Provide the [X, Y] coordinate of the cell's center where the given text is located.  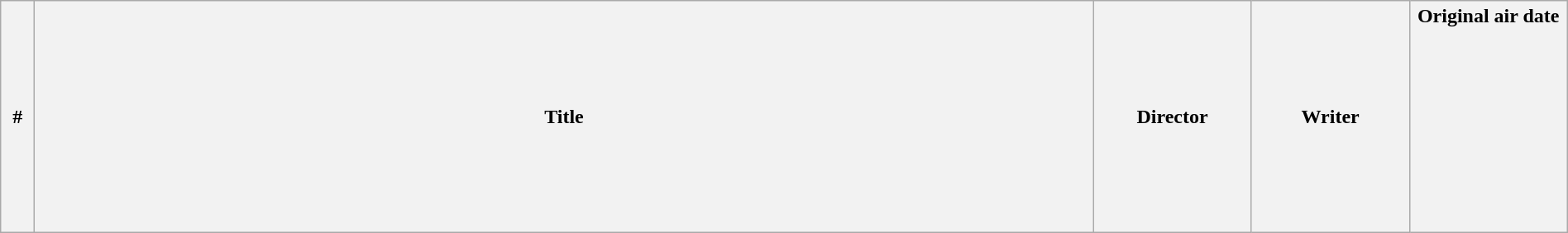
Title [564, 117]
Director [1173, 117]
Original air date [1489, 117]
# [18, 117]
Writer [1330, 117]
